Find where the given text appears and provide that cell's center as [X, Y] coordinate. 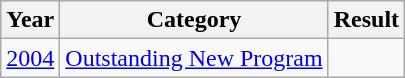
Category [194, 20]
Year [30, 20]
2004 [30, 58]
Outstanding New Program [194, 58]
Result [366, 20]
